Find where the given text appears and provide that cell's center as [X, Y] coordinate. 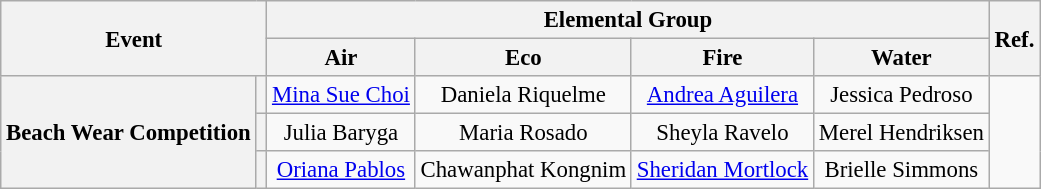
Eco [523, 58]
Fire [722, 58]
Daniela Riquelme [523, 95]
Chawanphat Kongnim [523, 170]
Jessica Pedroso [901, 95]
Julia Baryga [342, 133]
Beach Wear Competition [128, 132]
Mina Sue Choi [342, 95]
Brielle Simmons [901, 170]
Water [901, 58]
Andrea Aguilera [722, 95]
Sheridan Mortlock [722, 170]
Elemental Group [628, 20]
Event [134, 38]
Air [342, 58]
Maria Rosado [523, 133]
Oriana Pablos [342, 170]
Sheyla Ravelo [722, 133]
Merel Hendriksen [901, 133]
Ref. [1014, 38]
